Return the (x, y) coordinate for the center point of the cell that contains the specified text.  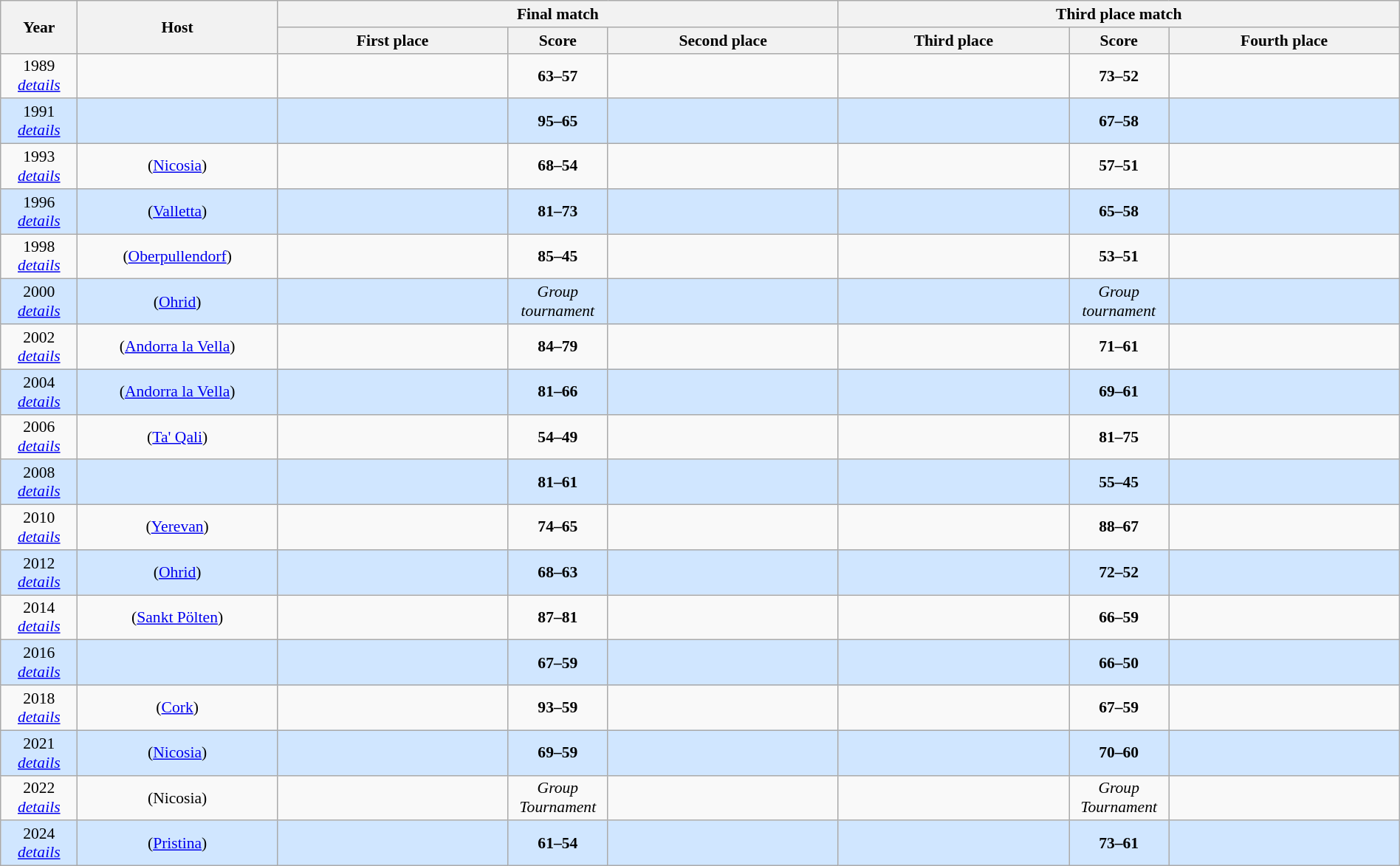
73–52 (1119, 75)
69–59 (558, 753)
2000details (39, 301)
2004details (39, 391)
57–51 (1119, 167)
Second place (723, 41)
81–61 (558, 483)
Host (177, 27)
2022details (39, 797)
1993details (39, 167)
2002details (39, 347)
2006details (39, 437)
1998details (39, 257)
1996details (39, 211)
First place (392, 41)
54–49 (558, 437)
73–61 (1119, 843)
(Yerevan) (177, 527)
(Ta' Qali) (177, 437)
2021details (39, 753)
(Sankt Pölten) (177, 617)
84–79 (558, 347)
61–54 (558, 843)
70–60 (1119, 753)
68–63 (558, 573)
71–61 (1119, 347)
81–75 (1119, 437)
2024details (39, 843)
2012details (39, 573)
67–58 (1119, 121)
Fourth place (1284, 41)
(Pristina) (177, 843)
55–45 (1119, 483)
Third place match (1119, 14)
85–45 (558, 257)
53–51 (1119, 257)
2014details (39, 617)
72–52 (1119, 573)
(Cork) (177, 707)
69–61 (1119, 391)
66–59 (1119, 617)
1991details (39, 121)
68–54 (558, 167)
93–59 (558, 707)
2016details (39, 663)
63–57 (558, 75)
Final match (557, 14)
74–65 (558, 527)
1989details (39, 75)
81–73 (558, 211)
2008details (39, 483)
95–65 (558, 121)
(Oberpullendorf) (177, 257)
81–66 (558, 391)
88–67 (1119, 527)
87–81 (558, 617)
65–58 (1119, 211)
2010details (39, 527)
(Valletta) (177, 211)
Year (39, 27)
66–50 (1119, 663)
2018details (39, 707)
Third place (953, 41)
